Identify which cell holds the provided text, then report its (x, y) central coordinate. 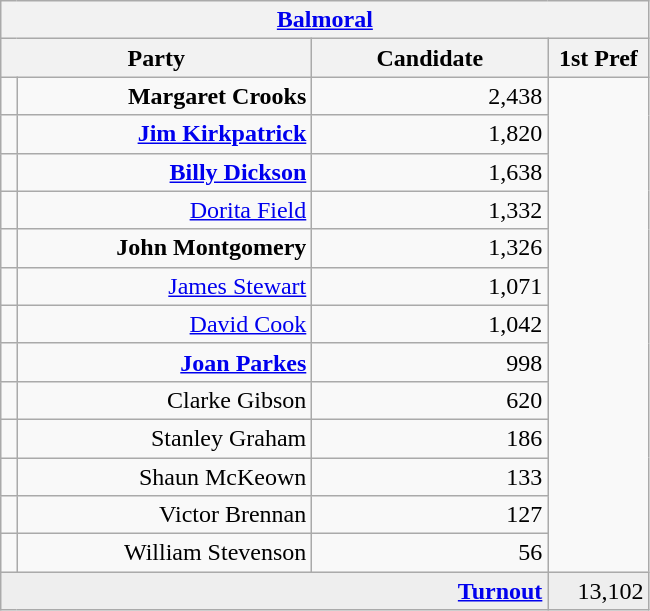
John Montgomery (164, 248)
Joan Parkes (164, 362)
Margaret Crooks (164, 96)
1,071 (430, 286)
56 (430, 553)
2,438 (430, 96)
Dorita Field (164, 210)
Billy Dickson (164, 172)
Party (156, 58)
1,638 (430, 172)
127 (430, 515)
1,820 (430, 134)
1st Pref (598, 58)
1,326 (430, 248)
186 (430, 438)
William Stevenson (164, 553)
998 (430, 362)
1,042 (430, 324)
620 (430, 400)
13,102 (598, 591)
Victor Brennan (164, 515)
David Cook (164, 324)
Candidate (430, 58)
James Stewart (164, 286)
Balmoral (325, 20)
Stanley Graham (164, 438)
1,332 (430, 210)
133 (430, 477)
Clarke Gibson (164, 400)
Shaun McKeown (164, 477)
Turnout (274, 591)
Jim Kirkpatrick (164, 134)
